Scan for the cell matching the given text and deliver its [X, Y] coordinate at center. 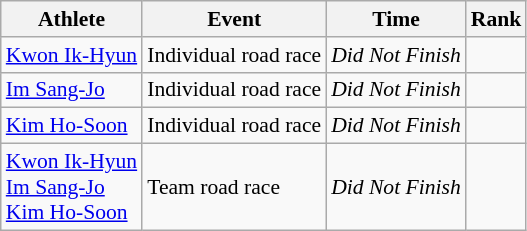
Kwon Ik-Hyun [72, 55]
Kim Ho-Soon [72, 126]
Time [396, 19]
Event [234, 19]
Rank [496, 19]
Team road race [234, 188]
Kwon Ik-HyunIm Sang-JoKim Ho-Soon [72, 188]
Athlete [72, 19]
Im Sang-Jo [72, 90]
